Return the [X, Y] coordinate for the center point of the cell that contains the specified text.  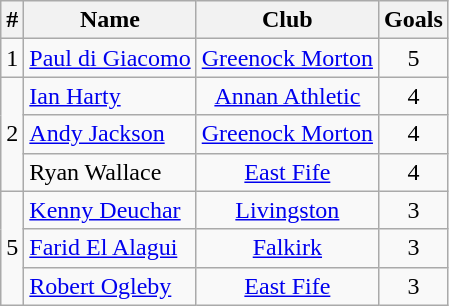
Name [110, 20]
Robert Ogleby [110, 286]
Club [287, 20]
Goals [414, 20]
Farid El Alagui [110, 248]
# [12, 20]
Falkirk [287, 248]
Annan Athletic [287, 96]
Livingston [287, 210]
Andy Jackson [110, 134]
2 [12, 134]
Ryan Wallace [110, 172]
Paul di Giacomo [110, 58]
Kenny Deuchar [110, 210]
Ian Harty [110, 96]
1 [12, 58]
